Pinpoint the cell where the given text exists, returning its (x, y) midpoint coordinate. 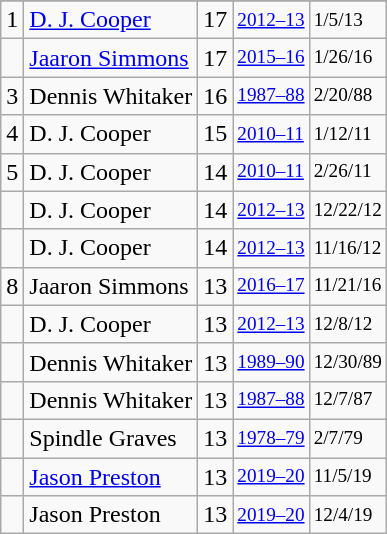
15 (216, 134)
12/7/87 (348, 400)
11/16/12 (348, 248)
5 (12, 172)
1/26/16 (348, 58)
1/12/11 (348, 134)
12/8/12 (348, 324)
4 (12, 134)
1/5/13 (348, 20)
11/21/16 (348, 286)
16 (216, 96)
Spindle Graves (111, 438)
12/4/19 (348, 515)
11/5/19 (348, 477)
2016–17 (271, 286)
2/20/88 (348, 96)
1978–79 (271, 438)
12/22/12 (348, 210)
2/7/79 (348, 438)
2/26/11 (348, 172)
8 (12, 286)
1989–90 (271, 362)
3 (12, 96)
1 (12, 20)
2015–16 (271, 58)
12/30/89 (348, 362)
